Detect which cell encompasses the target text, then output its [x, y] center coordinate. 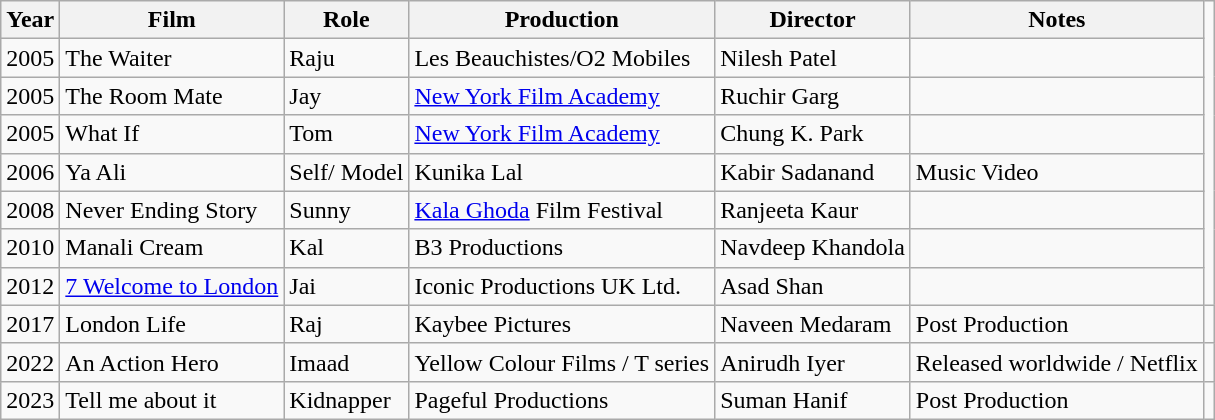
Released worldwide / Netflix [1056, 362]
Asad Shan [813, 286]
Anirudh Iyer [813, 362]
Tell me about it [172, 400]
London Life [172, 324]
2010 [30, 248]
Iconic Productions UK Ltd. [562, 286]
Ya Ali [172, 172]
Never Ending Story [172, 210]
Yellow Colour Films / T series [562, 362]
Role [346, 20]
Self/ Model [346, 172]
7 Welcome to London [172, 286]
B3 Productions [562, 248]
Notes [1056, 20]
Kidnapper [346, 400]
Naveen Medaram [813, 324]
Kabir Sadanand [813, 172]
Kaybee Pictures [562, 324]
Jai [346, 286]
The Room Mate [172, 96]
Director [813, 20]
Kala Ghoda Film Festival [562, 210]
Raj [346, 324]
2006 [30, 172]
2012 [30, 286]
Ruchir Garg [813, 96]
What If [172, 134]
Navdeep Khandola [813, 248]
Kal [346, 248]
Les Beauchistes/O2 Mobiles [562, 58]
Production [562, 20]
2008 [30, 210]
An Action Hero [172, 362]
Suman Hanif [813, 400]
Chung K. Park [813, 134]
Raju [346, 58]
Imaad [346, 362]
2023 [30, 400]
2022 [30, 362]
Jay [346, 96]
Nilesh Patel [813, 58]
The Waiter [172, 58]
Manali Cream [172, 248]
Film [172, 20]
Pageful Productions [562, 400]
Music Video [1056, 172]
Tom [346, 134]
Sunny [346, 210]
Ranjeeta Kaur [813, 210]
Kunika Lal [562, 172]
2017 [30, 324]
Year [30, 20]
